Return the [X, Y] coordinate for the center point of the cell that contains the specified text.  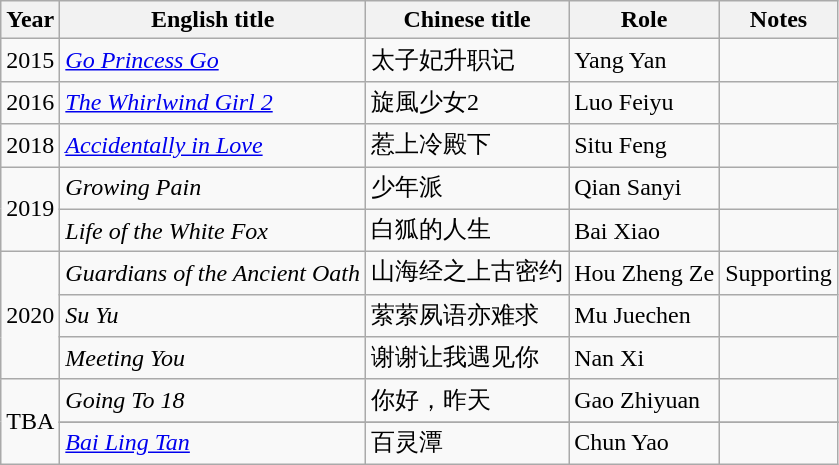
Yang Yan [644, 60]
Year [30, 20]
English title [213, 20]
Chun Yao [644, 444]
Go Princess Go [213, 60]
Nan Xi [644, 358]
白狐的人生 [468, 230]
谢谢让我遇见你 [468, 358]
萦萦夙语亦难求 [468, 316]
The Whirlwind Girl 2 [213, 102]
Role [644, 20]
Bai Xiao [644, 230]
2020 [30, 316]
Gao Zhiyuan [644, 400]
太子妃升职记 [468, 60]
Notes [779, 20]
Su Yu [213, 316]
TBA [30, 422]
2016 [30, 102]
Life of the White Fox [213, 230]
2019 [30, 208]
少年派 [468, 188]
2018 [30, 146]
山海经之上古密约 [468, 274]
2015 [30, 60]
Mu Juechen [644, 316]
Hou Zheng Ze [644, 274]
Chinese title [468, 20]
百灵潭 [468, 444]
Guardians of the Ancient Oath [213, 274]
Supporting [779, 274]
Bai Ling Tan [213, 444]
Situ Feng [644, 146]
Growing Pain [213, 188]
Meeting You [213, 358]
Qian Sanyi [644, 188]
惹上冷殿下 [468, 146]
你好，昨天 [468, 400]
Going To 18 [213, 400]
Accidentally in Love [213, 146]
Luo Feiyu [644, 102]
旋風少女2 [468, 102]
